Determine the (X, Y) coordinate at the center of the cell enclosing the given text.  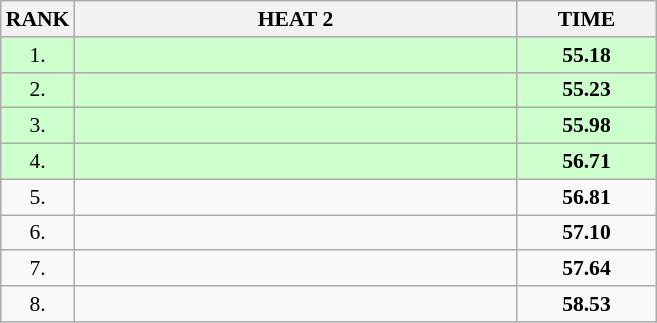
56.71 (587, 162)
1. (38, 55)
2. (38, 90)
TIME (587, 19)
55.98 (587, 126)
57.64 (587, 269)
57.10 (587, 233)
3. (38, 126)
RANK (38, 19)
56.81 (587, 197)
4. (38, 162)
5. (38, 197)
6. (38, 233)
58.53 (587, 304)
7. (38, 269)
55.23 (587, 90)
HEAT 2 (295, 19)
55.18 (587, 55)
8. (38, 304)
